Search for the cell housing the specified text and yield its [x, y] center coordinate. 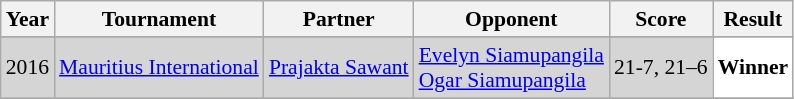
Prajakta Sawant [339, 68]
Evelyn Siamupangila Ogar Siamupangila [512, 68]
Winner [754, 68]
Opponent [512, 19]
2016 [28, 68]
Year [28, 19]
21-7, 21–6 [661, 68]
Partner [339, 19]
Tournament [159, 19]
Result [754, 19]
Score [661, 19]
Mauritius International [159, 68]
